Return (X, Y) of the center of cell containing provided text 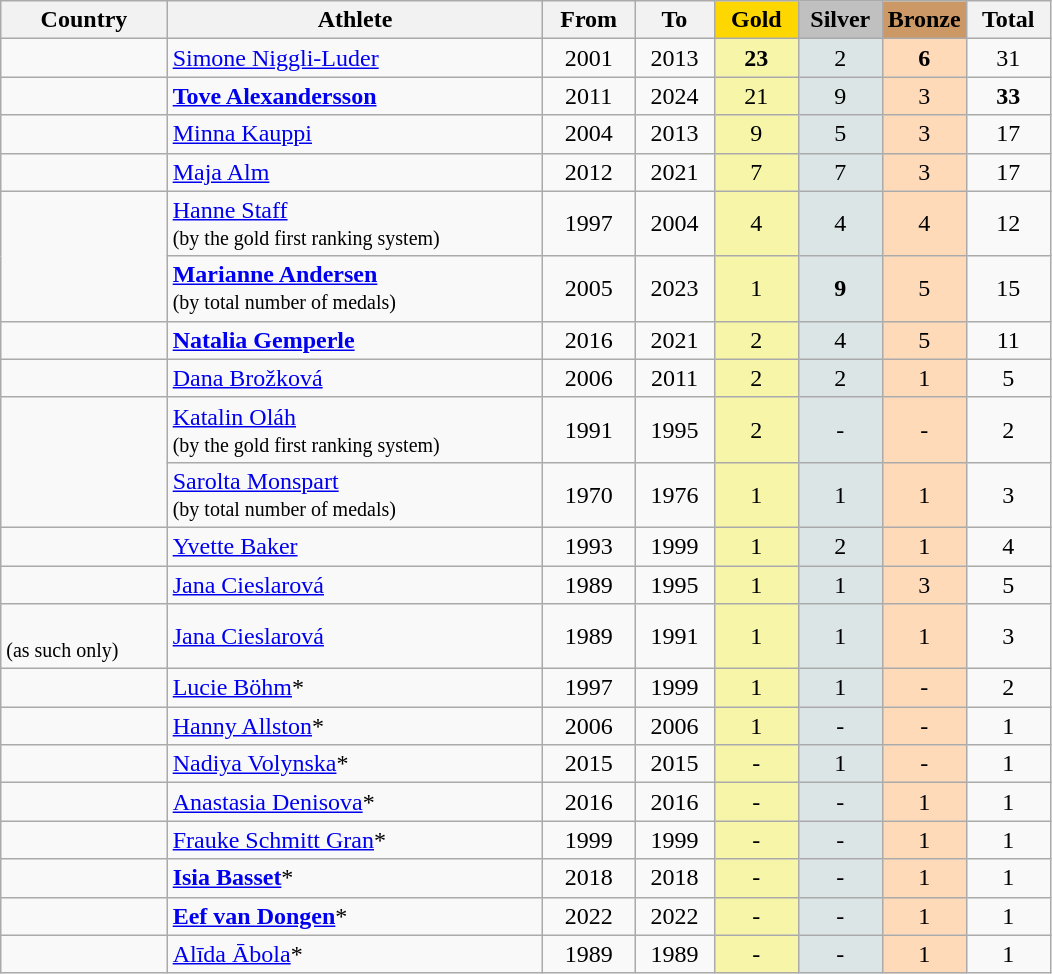
From (589, 20)
Frauke Schmitt Gran* (355, 840)
Country (84, 20)
Gold (756, 20)
Athlete (355, 20)
Katalin Oláh(by the gold first ranking system) (355, 430)
15 (1008, 288)
Sarolta Monspart(by total number of medals) (355, 494)
33 (1008, 96)
Natalia Gemperle (355, 340)
1993 (589, 546)
Tove Alexandersson (355, 96)
6 (924, 58)
2012 (589, 172)
1976 (675, 494)
Dana Brožková (355, 378)
Silver (840, 20)
Yvette Baker (355, 546)
To (675, 20)
2023 (675, 288)
(as such only) (84, 636)
Marianne Andersen(by total number of medals) (355, 288)
Maja Alm (355, 172)
Total (1008, 20)
1970 (589, 494)
31 (1008, 58)
Minna Kauppi (355, 134)
Bronze (924, 20)
Lucie Böhm* (355, 688)
2001 (589, 58)
12 (1008, 224)
Hanne Staff(by the gold first ranking system) (355, 224)
Anastasia Denisova* (355, 802)
Simone Niggli-Luder (355, 58)
Hanny Allston* (355, 726)
Eef van Dongen* (355, 916)
Isia Basset* (355, 878)
Alīda Ābola* (355, 954)
21 (756, 96)
2024 (675, 96)
11 (1008, 340)
2005 (589, 288)
Nadiya Volynska* (355, 764)
23 (756, 58)
